Locate the cell with the specified text and output its [X, Y] center coordinate. 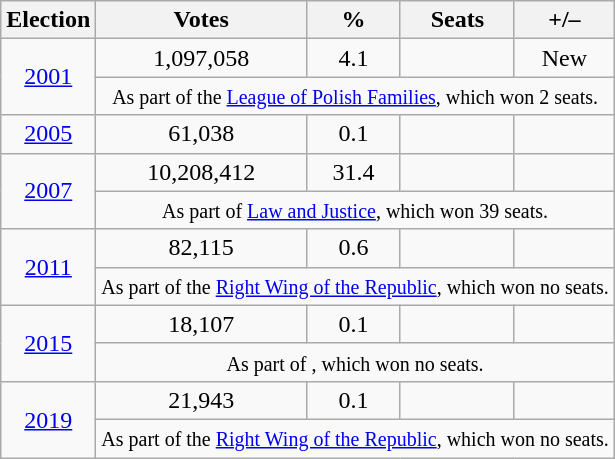
+/– [564, 20]
As part of Law and Justice, which won 39 seats. [356, 210]
As part of the League of Polish Families, which won 2 seats. [356, 96]
2001 [48, 77]
0.6 [354, 248]
82,115 [202, 248]
2011 [48, 267]
As part of , which won no seats. [356, 362]
18,107 [202, 324]
2019 [48, 419]
New [564, 58]
1,097,058 [202, 58]
Election [48, 20]
31.4 [354, 172]
61,038 [202, 134]
21,943 [202, 400]
Seats [457, 20]
% [354, 20]
2007 [48, 191]
Votes [202, 20]
4.1 [354, 58]
10,208,412 [202, 172]
2005 [48, 134]
2015 [48, 343]
